Locate the cell with the specified text and output its (X, Y) center coordinate. 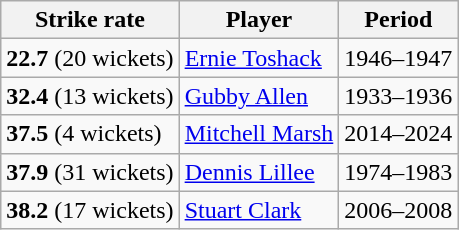
32.4 (13 wickets) (90, 96)
Player (259, 20)
Period (398, 20)
Ernie Toshack (259, 58)
37.5 (4 wickets) (90, 134)
1933–1936 (398, 96)
2006–2008 (398, 210)
1974–1983 (398, 172)
37.9 (31 wickets) (90, 172)
Strike rate (90, 20)
Gubby Allen (259, 96)
38.2 (17 wickets) (90, 210)
2014–2024 (398, 134)
Dennis Lillee (259, 172)
Stuart Clark (259, 210)
Mitchell Marsh (259, 134)
22.7 (20 wickets) (90, 58)
1946–1947 (398, 58)
